Provide the [X, Y] coordinate of the cell's center where the given text is located.  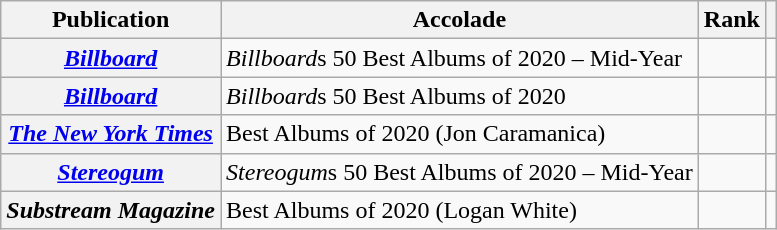
Best Albums of 2020 (Jon Caramanica) [460, 134]
Best Albums of 2020 (Logan White) [460, 210]
Publication [111, 20]
Substream Magazine [111, 210]
Stereogum [111, 172]
Billboards 50 Best Albums of 2020 – Mid-Year [460, 58]
Rank [732, 20]
Billboards 50 Best Albums of 2020 [460, 96]
The New York Times [111, 134]
Stereogums 50 Best Albums of 2020 – Mid-Year [460, 172]
Accolade [460, 20]
